For the text-containing cell, return its midpoint in (x, y) coordinate format. 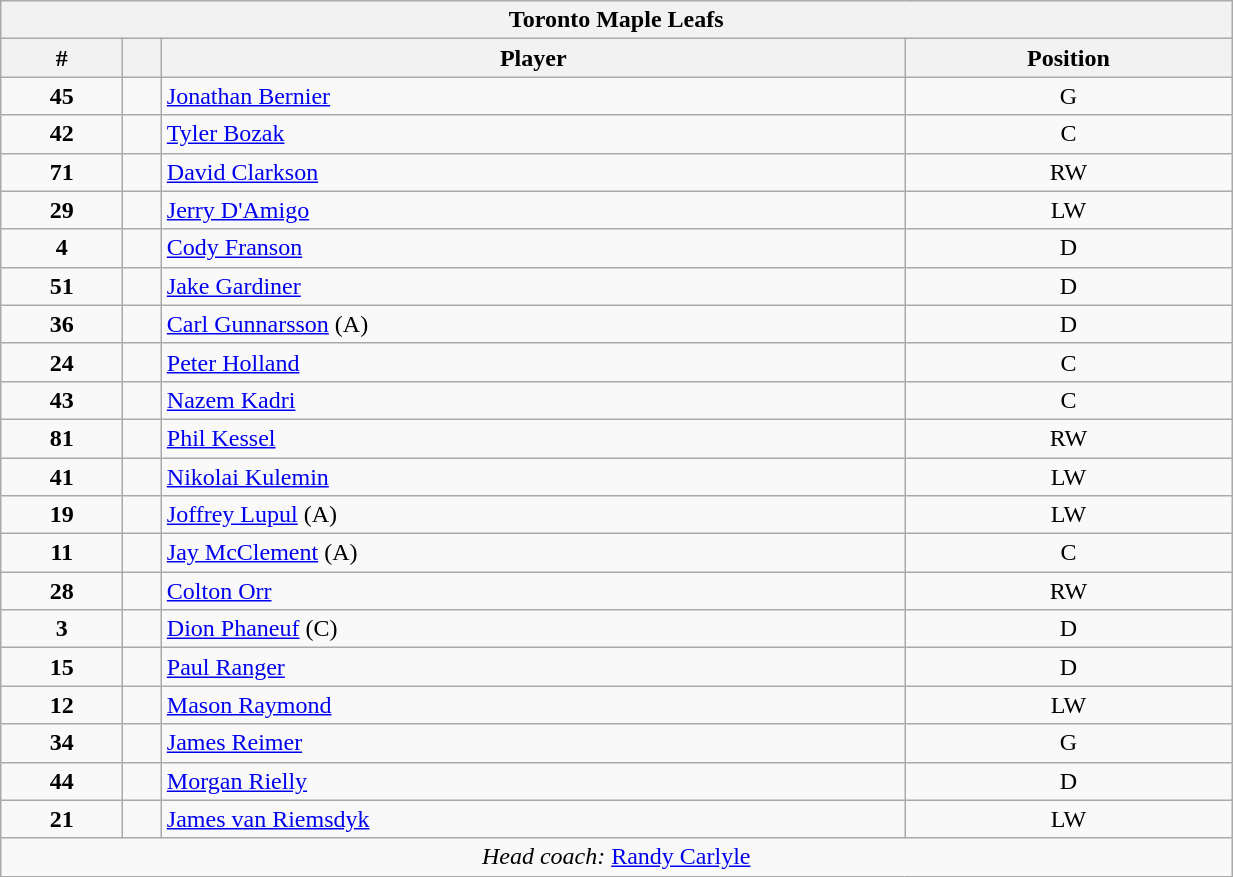
19 (62, 515)
Carl Gunnarsson (A) (533, 324)
Mason Raymond (533, 705)
44 (62, 781)
Jake Gardiner (533, 286)
James van Riemsdyk (533, 819)
Dion Phaneuf (C) (533, 629)
41 (62, 477)
# (62, 58)
43 (62, 400)
Jerry D'Amigo (533, 210)
3 (62, 629)
Toronto Maple Leafs (616, 20)
Nazem Kadri (533, 400)
81 (62, 438)
Player (533, 58)
21 (62, 819)
24 (62, 362)
David Clarkson (533, 172)
Jonathan Bernier (533, 96)
Joffrey Lupul (A) (533, 515)
Head coach: Randy Carlyle (616, 857)
71 (62, 172)
45 (62, 96)
Phil Kessel (533, 438)
34 (62, 743)
Cody Franson (533, 248)
51 (62, 286)
4 (62, 248)
Morgan Rielly (533, 781)
36 (62, 324)
Jay McClement (A) (533, 553)
Paul Ranger (533, 667)
15 (62, 667)
11 (62, 553)
Nikolai Kulemin (533, 477)
Position (1068, 58)
29 (62, 210)
Colton Orr (533, 591)
Tyler Bozak (533, 134)
28 (62, 591)
12 (62, 705)
Peter Holland (533, 362)
James Reimer (533, 743)
42 (62, 134)
